Extract the [x, y] coordinate from the center of the cell holding the provided text.  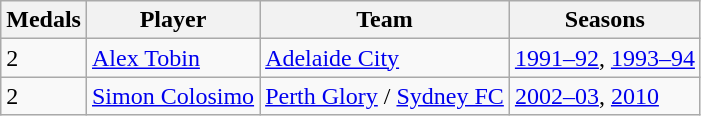
1991–92, 1993–94 [604, 58]
2002–03, 2010 [604, 96]
Seasons [604, 20]
Alex Tobin [172, 58]
Simon Colosimo [172, 96]
Adelaide City [385, 58]
Medals [44, 20]
Player [172, 20]
Perth Glory / Sydney FC [385, 96]
Team [385, 20]
